Output the (x, y) coordinate of the center of the cell containing the given text.  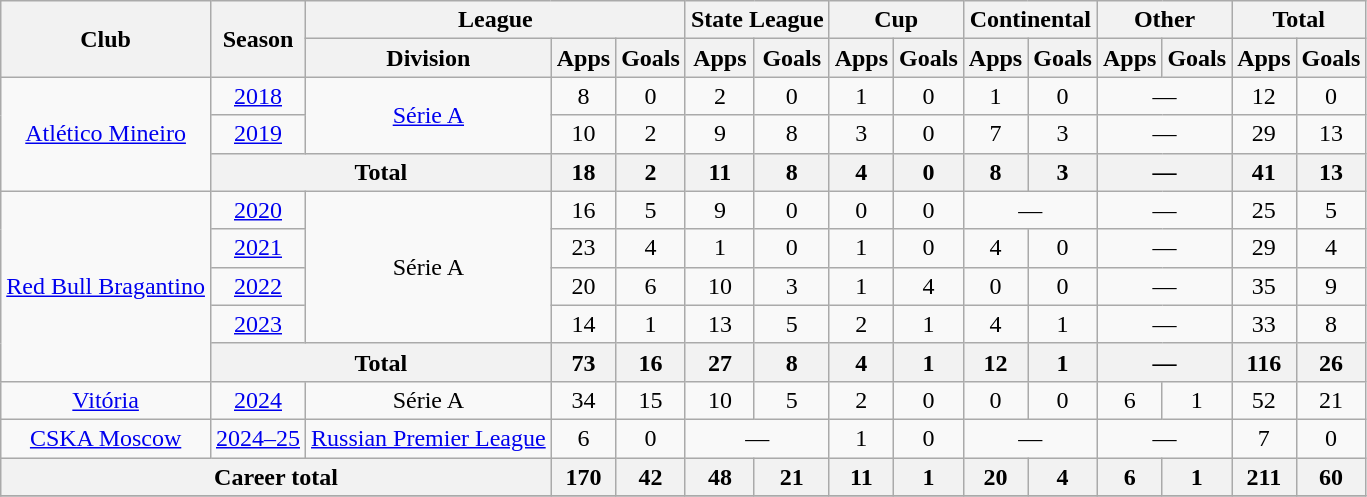
Division (429, 58)
Vitória (106, 400)
Club (106, 39)
27 (720, 362)
Other (1164, 20)
35 (1264, 286)
170 (583, 477)
14 (583, 324)
2021 (258, 248)
Continental (1030, 20)
League (496, 20)
52 (1264, 400)
15 (651, 400)
State League (757, 20)
CSKA Moscow (106, 438)
2024–25 (258, 438)
34 (583, 400)
2023 (258, 324)
Red Bull Bragantino (106, 286)
48 (720, 477)
41 (1264, 172)
Russian Premier League (429, 438)
211 (1264, 477)
33 (1264, 324)
Career total (276, 477)
26 (1331, 362)
Cup (896, 20)
2022 (258, 286)
42 (651, 477)
2018 (258, 96)
23 (583, 248)
2020 (258, 210)
116 (1264, 362)
Season (258, 39)
18 (583, 172)
2024 (258, 400)
73 (583, 362)
60 (1331, 477)
2019 (258, 134)
Atlético Mineiro (106, 134)
25 (1264, 210)
